Return (x, y) of the center of cell containing provided text 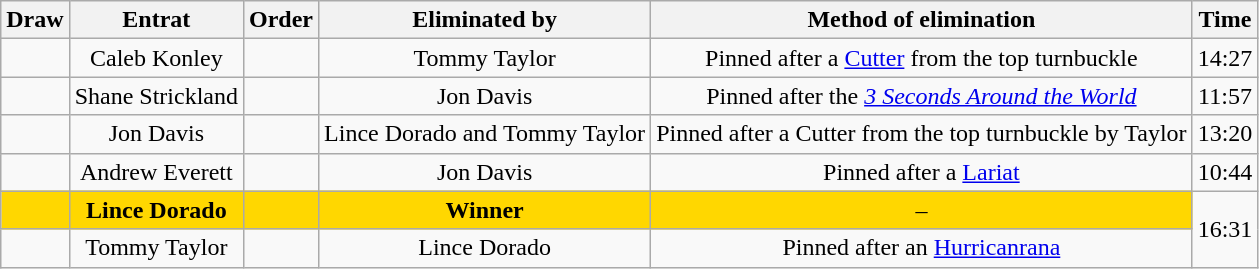
Pinned after a Cutter from the top turnbuckle by Taylor (922, 134)
Andrew Everett (156, 172)
Order (282, 20)
Pinned after the 3 Seconds Around the World (922, 96)
Time (1225, 20)
Method of elimination (922, 20)
Lince Dorado and Tommy Taylor (485, 134)
10:44 (1225, 172)
Pinned after an Hurricanrana (922, 248)
Draw (35, 20)
14:27 (1225, 58)
Entrat (156, 20)
Winner (485, 210)
16:31 (1225, 229)
– (922, 210)
Eliminated by (485, 20)
Pinned after a Cutter from the top turnbuckle (922, 58)
Shane Strickland (156, 96)
Caleb Konley (156, 58)
13:20 (1225, 134)
11:57 (1225, 96)
Pinned after a Lariat (922, 172)
